Scan for the cell matching the given text and deliver its (x, y) coordinate at center. 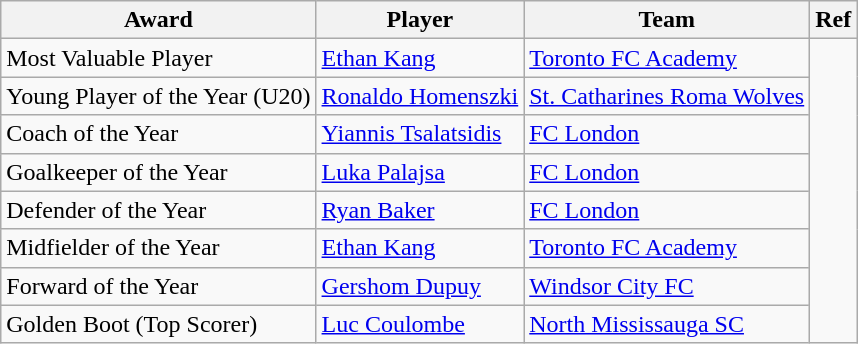
Player (420, 20)
Team (667, 20)
Award (158, 20)
Goalkeeper of the Year (158, 172)
Luc Coulombe (420, 324)
Ronaldo Homenszki (420, 96)
Young Player of the Year (U20) (158, 96)
Ref (834, 20)
Golden Boot (Top Scorer) (158, 324)
St. Catharines Roma Wolves (667, 96)
Coach of the Year (158, 134)
Windsor City FC (667, 286)
Most Valuable Player (158, 58)
North Mississauga SC (667, 324)
Gershom Dupuy (420, 286)
Yiannis Tsalatsidis (420, 134)
Midfielder of the Year (158, 248)
Ryan Baker (420, 210)
Luka Palajsa (420, 172)
Forward of the Year (158, 286)
Defender of the Year (158, 210)
